Detect which cell encompasses the target text, then output its (x, y) center coordinate. 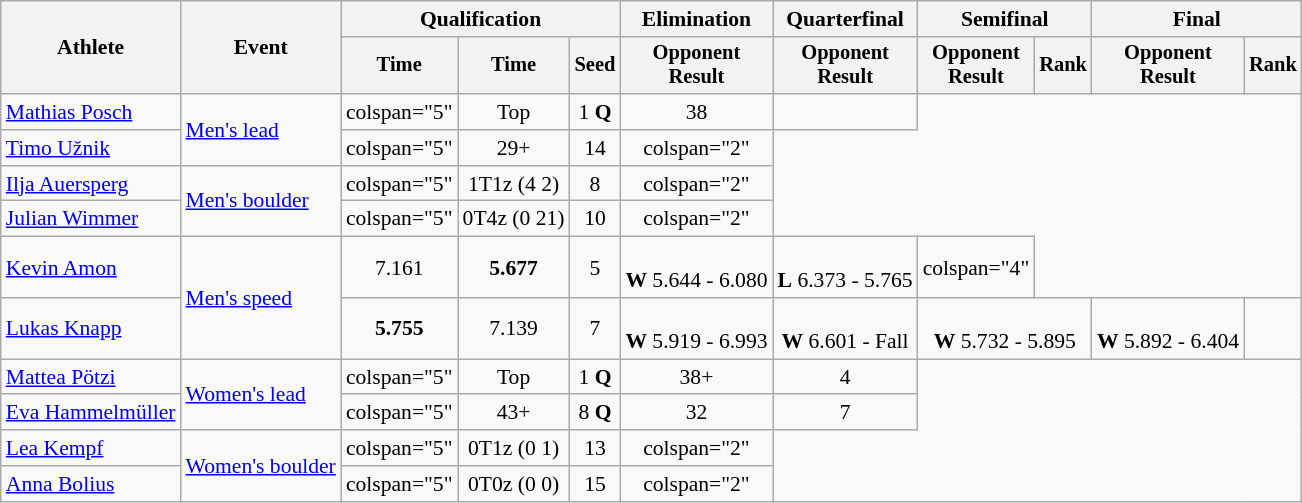
Women's lead (261, 394)
5.677 (514, 268)
15 (596, 484)
L 6.373 - 5.765 (846, 268)
7.139 (514, 328)
Men's speed (261, 298)
43+ (514, 413)
Event (261, 48)
0T4z (0 21) (514, 219)
7.161 (400, 268)
Athlete (91, 48)
0T0z (0 0) (514, 484)
W 5.644 - 6.080 (696, 268)
W 5.892 - 6.404 (1168, 328)
W 5.919 - 6.993 (696, 328)
Eva Hammelmüller (91, 413)
14 (596, 148)
38 (696, 112)
8 (596, 184)
Kevin Amon (91, 268)
10 (596, 219)
Anna Bolius (91, 484)
4 (846, 377)
0T1z (0 1) (514, 448)
29+ (514, 148)
1T1z (4 2) (514, 184)
colspan="4" (976, 268)
Lukas Knapp (91, 328)
13 (596, 448)
Women's boulder (261, 466)
Elimination (696, 19)
Qualification (480, 19)
Timo Užnik (91, 148)
5.755 (400, 328)
Mattea Pötzi (91, 377)
Men's lead (261, 130)
Mathias Posch (91, 112)
32 (696, 413)
Semifinal (1005, 19)
Final (1197, 19)
W 5.732 - 5.895 (1005, 328)
38+ (696, 377)
5 (596, 268)
Lea Kempf (91, 448)
Men's boulder (261, 202)
8 Q (596, 413)
Ilja Auersperg (91, 184)
Quarterfinal (846, 19)
Seed (596, 66)
W 6.601 - Fall (846, 328)
Julian Wimmer (91, 219)
